Find where the given text appears and provide that cell's center as (x, y) coordinate. 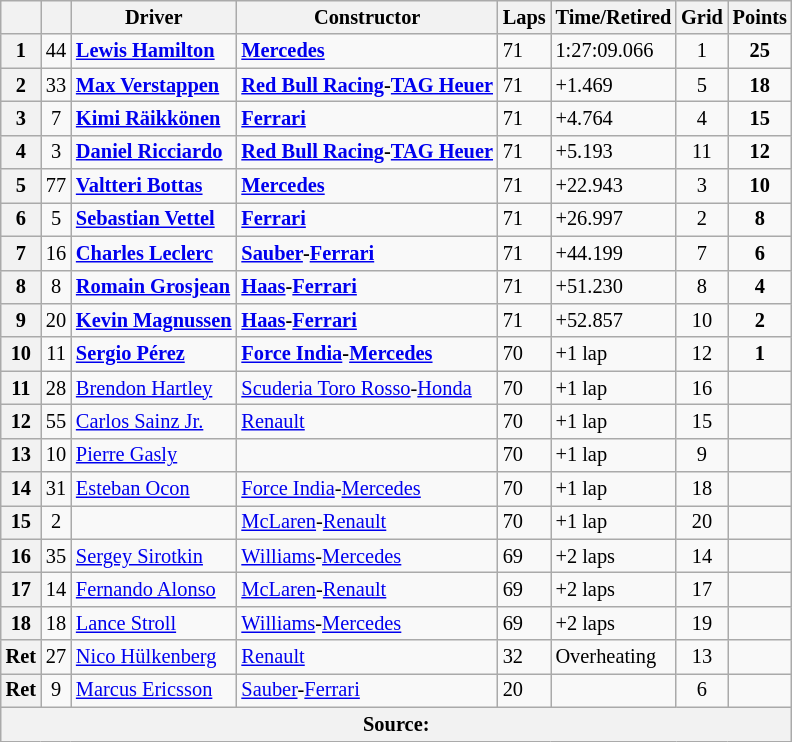
Laps (524, 17)
Sergio Pérez (154, 354)
Brendon Hartley (154, 388)
+5.193 (614, 152)
Kimi Räikkönen (154, 118)
Pierre Gasly (154, 455)
Sergey Sirotkin (154, 556)
Driver (154, 17)
Fernando Alonso (154, 589)
Overheating (614, 657)
Constructor (366, 17)
Valtteri Bottas (154, 186)
Carlos Sainz Jr. (154, 421)
Grid (702, 17)
Marcus Ericsson (154, 690)
25 (760, 51)
Kevin Magnussen (154, 320)
+26.997 (614, 219)
+44.199 (614, 253)
Sebastian Vettel (154, 219)
77 (56, 186)
55 (56, 421)
Source: (396, 724)
19 (702, 623)
27 (56, 657)
Lewis Hamilton (154, 51)
Esteban Ocon (154, 489)
31 (56, 489)
+4.764 (614, 118)
Daniel Ricciardo (154, 152)
Romain Grosjean (154, 287)
Points (760, 17)
+1.469 (614, 85)
35 (56, 556)
Charles Leclerc (154, 253)
Nico Hülkenberg (154, 657)
+52.857 (614, 320)
Scuderia Toro Rosso-Honda (366, 388)
Max Verstappen (154, 85)
+51.230 (614, 287)
1:27:09.066 (614, 51)
33 (56, 85)
32 (524, 657)
28 (56, 388)
Time/Retired (614, 17)
+22.943 (614, 186)
Lance Stroll (154, 623)
44 (56, 51)
